From the cell containing the given text, extract its center point as [x, y] coordinate. 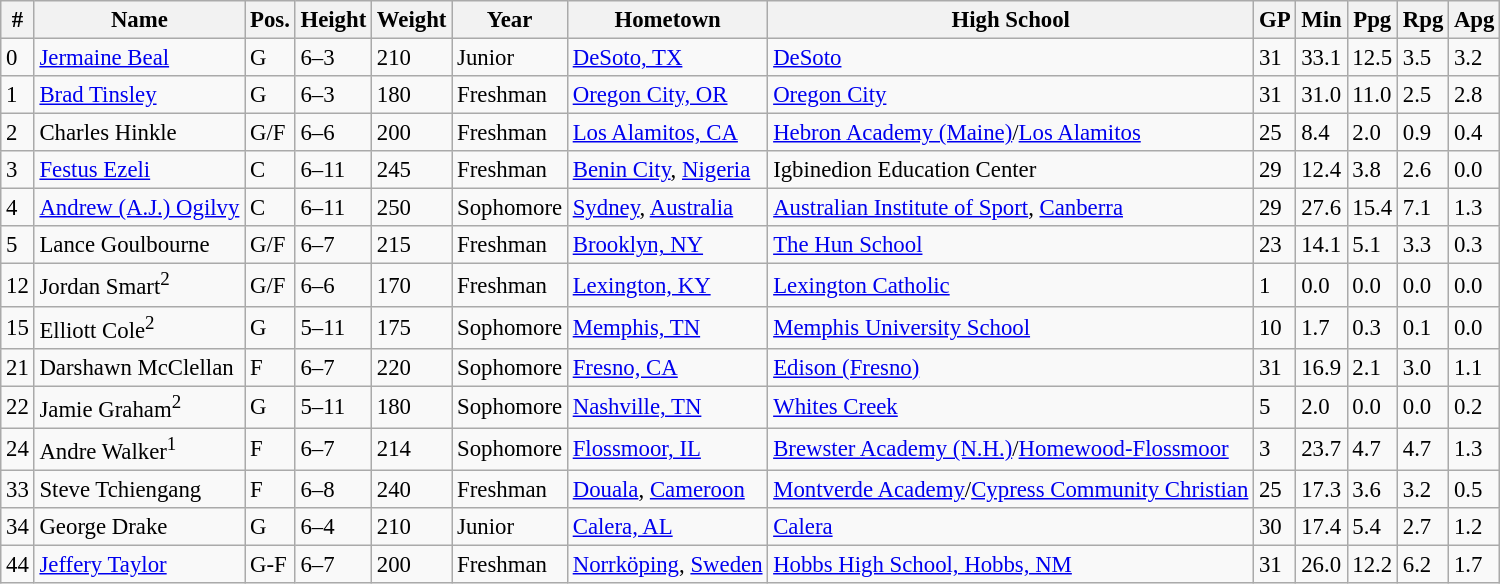
Sydney, Australia [667, 208]
27.6 [1322, 208]
0.9 [1422, 133]
215 [412, 245]
23.7 [1322, 449]
22 [18, 407]
1.2 [1474, 527]
Calera, AL [667, 527]
7.1 [1422, 208]
Whites Creek [1011, 407]
3.8 [1372, 170]
5.1 [1372, 245]
DeSoto [1011, 58]
Brooklyn, NY [667, 245]
Fresno, CA [667, 367]
17.4 [1322, 527]
Australian Institute of Sport, Canberra [1011, 208]
24 [18, 449]
2.1 [1372, 367]
Edison (Fresno) [1011, 367]
12 [18, 285]
Andrew (A.J.) Ogilvy [140, 208]
# [18, 20]
6–8 [333, 489]
1.1 [1474, 367]
Steve Tchiengang [140, 489]
Oregon City [1011, 95]
0.4 [1474, 133]
Pos. [270, 20]
Lance Goulbourne [140, 245]
0.1 [1422, 327]
Rpg [1422, 20]
Name [140, 20]
175 [412, 327]
5.4 [1372, 527]
Jermaine Beal [140, 58]
Lexington Catholic [1011, 285]
34 [18, 527]
Height [333, 20]
Festus Ezeli [140, 170]
Flossmoor, IL [667, 449]
33.1 [1322, 58]
11.0 [1372, 95]
23 [1275, 245]
26.0 [1322, 565]
2.5 [1422, 95]
3.6 [1372, 489]
Jordan Smart2 [140, 285]
Darshawn McClellan [140, 367]
12.4 [1322, 170]
21 [18, 367]
12.5 [1372, 58]
14.1 [1322, 245]
Oregon City, OR [667, 95]
2.7 [1422, 527]
George Drake [140, 527]
Brad Tinsley [140, 95]
Elliott Cole2 [140, 327]
Memphis, TN [667, 327]
Memphis University School [1011, 327]
Andre Walker1 [140, 449]
Hobbs High School, Hobbs, NM [1011, 565]
250 [412, 208]
Norrköping, Sweden [667, 565]
Hebron Academy (Maine)/Los Alamitos [1011, 133]
2.8 [1474, 95]
Calera [1011, 527]
44 [18, 565]
Jeffery Taylor [140, 565]
Igbinedion Education Center [1011, 170]
3.0 [1422, 367]
Year [510, 20]
Nashville, TN [667, 407]
3.5 [1422, 58]
Los Alamitos, CA [667, 133]
17.3 [1322, 489]
15 [18, 327]
GP [1275, 20]
170 [412, 285]
0.2 [1474, 407]
0 [18, 58]
8.4 [1322, 133]
0.5 [1474, 489]
Ppg [1372, 20]
The Hun School [1011, 245]
Weight [412, 20]
240 [412, 489]
245 [412, 170]
High School [1011, 20]
16.9 [1322, 367]
33 [18, 489]
10 [1275, 327]
Apg [1474, 20]
220 [412, 367]
6–4 [333, 527]
6.2 [1422, 565]
2.6 [1422, 170]
31.0 [1322, 95]
214 [412, 449]
15.4 [1372, 208]
2 [18, 133]
30 [1275, 527]
Min [1322, 20]
Douala, Cameroon [667, 489]
Lexington, KY [667, 285]
Charles Hinkle [140, 133]
Brewster Academy (N.H.)/Homewood-Flossmoor [1011, 449]
3.3 [1422, 245]
Jamie Graham2 [140, 407]
G-F [270, 565]
DeSoto, TX [667, 58]
Benin City, Nigeria [667, 170]
4 [18, 208]
Hometown [667, 20]
12.2 [1372, 565]
Montverde Academy/Cypress Community Christian [1011, 489]
